Provide the (X, Y) coordinate of the cell's center where the given text is located.  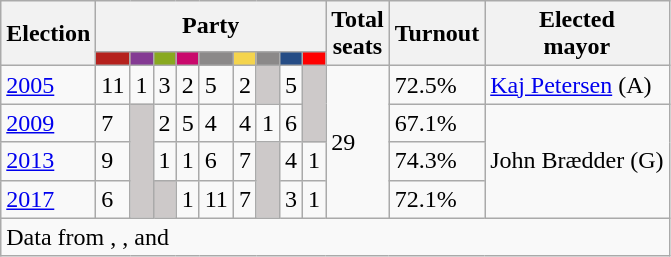
Electedmayor (577, 34)
72.5% (437, 85)
74.3% (437, 161)
Election (48, 34)
Data from , , and (335, 237)
Kaj Petersen (A) (577, 85)
29 (358, 142)
Turnout (437, 34)
2009 (48, 123)
67.1% (437, 123)
72.1% (437, 199)
Totalseats (358, 34)
2017 (48, 199)
John Brædder (G) (577, 161)
2005 (48, 85)
Party (211, 26)
2013 (48, 161)
9 (113, 161)
